Extract the [X, Y] coordinate from the center of the cell holding the provided text.  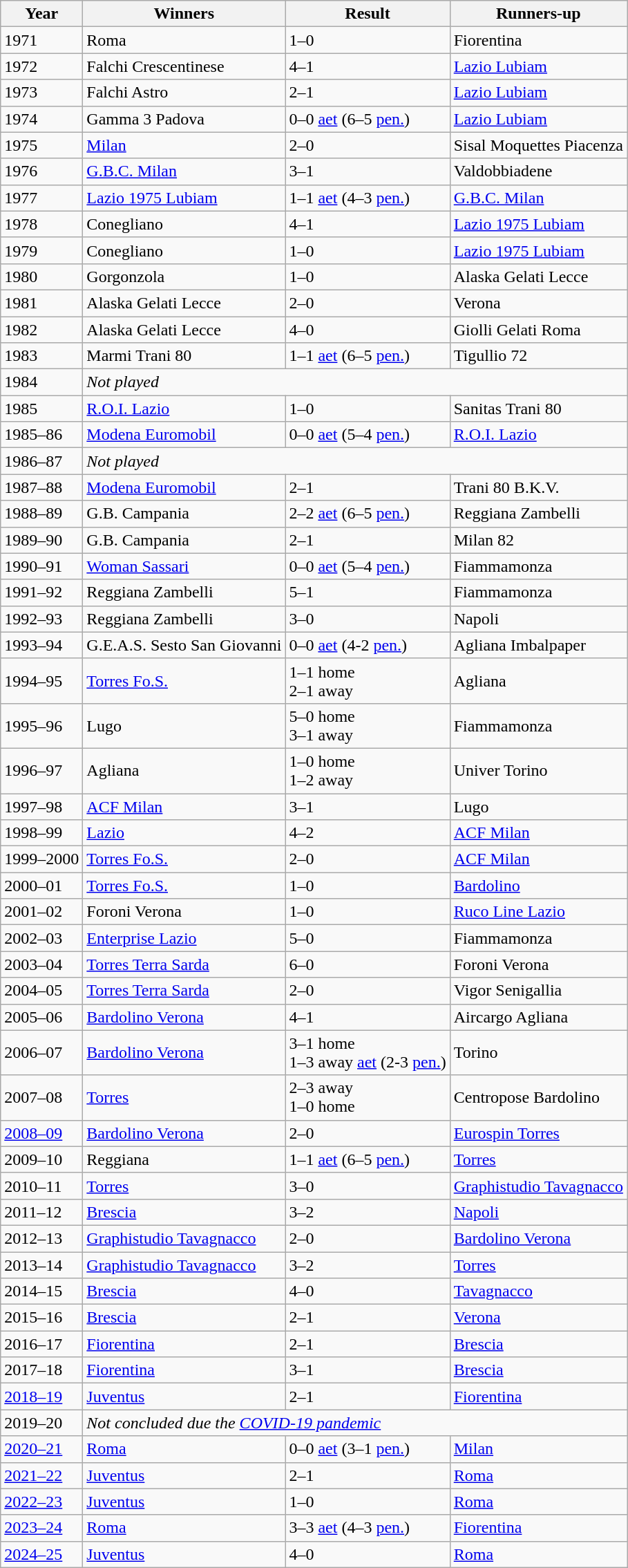
Univer Torino [538, 770]
0–0 aet (3–1 pen.) [368, 1449]
Woman Sassari [184, 566]
2016–17 [41, 1344]
2015–16 [41, 1318]
Reggiana [184, 1159]
2009–10 [41, 1159]
1978 [41, 224]
1994–95 [41, 680]
5–0 [368, 938]
Sisal Moquettes Piacenza [538, 145]
2007–08 [41, 1098]
Vigor Senigallia [538, 991]
2019–20 [41, 1423]
Result [368, 14]
5–0 home3–1 away [368, 726]
Year [41, 14]
2004–05 [41, 991]
1996–97 [41, 770]
0–0 aet (6–5 pen.) [368, 119]
1988–89 [41, 514]
1985 [41, 409]
Gamma 3 Padova [184, 119]
2008–09 [41, 1133]
Runners-up [538, 14]
2001–02 [41, 912]
Bardolino [538, 886]
1995–96 [41, 726]
2010–11 [41, 1186]
1998–99 [41, 833]
0–0 aet (4-2 pen.) [368, 645]
2022–23 [41, 1502]
1985–86 [41, 435]
Giolli Gelati Roma [538, 330]
1–1 aet (4–3 pen.) [368, 198]
Lazio [184, 833]
2014–15 [41, 1291]
Tigullio 72 [538, 356]
2006–07 [41, 1052]
Torino [538, 1052]
2005–06 [41, 1017]
2024–25 [41, 1554]
Eurospin Torres [538, 1133]
2017–18 [41, 1370]
1982 [41, 330]
1–0 home1–2 away [368, 770]
3–3 aet (4–3 pen.) [368, 1528]
1992–93 [41, 619]
1999–2000 [41, 859]
5–1 [368, 592]
2–3 away1–0 home [368, 1098]
4–2 [368, 833]
2018–19 [41, 1397]
2002–03 [41, 938]
1973 [41, 93]
1983 [41, 356]
3–1 home1–3 away aet (2-3 pen.) [368, 1052]
1976 [41, 171]
1980 [41, 277]
1974 [41, 119]
Enterprise Lazio [184, 938]
Marmi Trani 80 [184, 356]
Centropose Bardolino [538, 1098]
2020–21 [41, 1449]
1972 [41, 66]
1971 [41, 40]
1987–88 [41, 487]
Ruco Line Lazio [538, 912]
2–2 aet (6–5 pen.) [368, 514]
1993–94 [41, 645]
2011–12 [41, 1212]
2003–04 [41, 964]
1981 [41, 303]
Milan 82 [538, 540]
1990–91 [41, 566]
Not concluded due the COVID-19 pandemic [355, 1423]
2013–14 [41, 1264]
1979 [41, 250]
1977 [41, 198]
1975 [41, 145]
2012–13 [41, 1238]
Valdobbiadene [538, 171]
Trani 80 B.K.V. [538, 487]
1–1 home2–1 away [368, 680]
1986–87 [41, 461]
1984 [41, 382]
Gorgonzola [184, 277]
Falchi Crescentinese [184, 66]
2021–22 [41, 1475]
Sanitas Trani 80 [538, 409]
Falchi Astro [184, 93]
Winners [184, 14]
Aircargo Agliana [538, 1017]
1997–98 [41, 807]
6–0 [368, 964]
2000–01 [41, 886]
Agliana Imbalpaper [538, 645]
1989–90 [41, 540]
G.E.A.S. Sesto San Giovanni [184, 645]
2023–24 [41, 1528]
Tavagnacco [538, 1291]
1991–92 [41, 592]
